Return the (x, y) coordinate for the center point of the cell that contains the specified text.  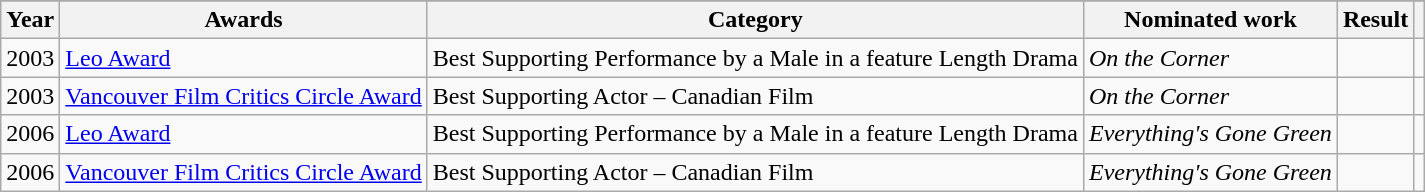
Category (755, 20)
Result (1375, 20)
Year (30, 20)
Nominated work (1210, 20)
Awards (244, 20)
